For the text-containing cell, return its midpoint in [X, Y] coordinate format. 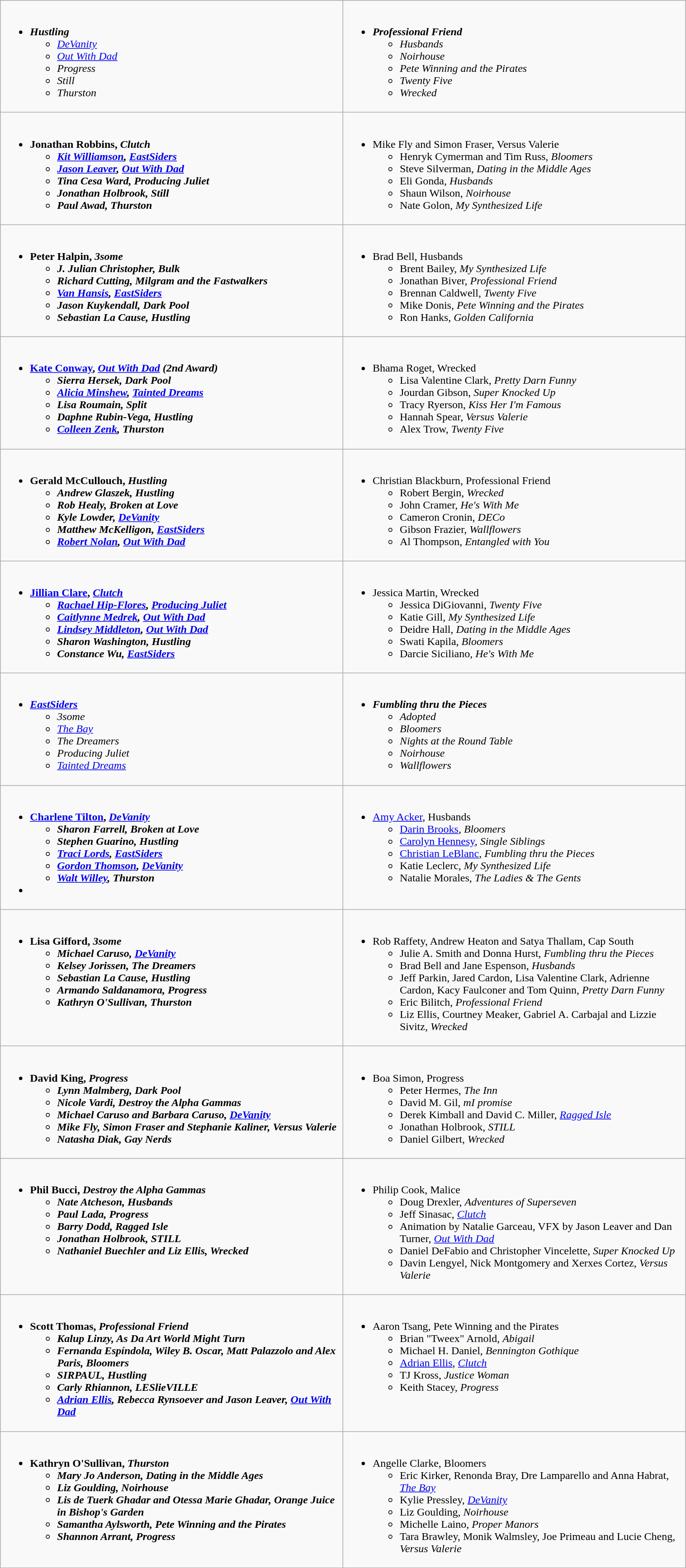
Professional FriendHusbandsNoirhousePete Winning and the PiratesTwenty FiveWrecked [514, 57]
HustlingDeVanityOut With DadProgressStillThurston [172, 57]
EastSiders3someThe BayThe DreamersProducing JulietTainted Dreams [172, 729]
Charlene Tilton, DeVanitySharon Farrell, Broken at LoveStephen Guarino, HustlingTraci Lords, EastSidersGordon Thomson, DeVanityWalt Willey, Thurston [172, 847]
Fumbling thru the PiecesAdoptedBloomersNights at the Round TableNoirhouseWallflowers [514, 729]
